Output the (x, y) coordinate of the center of the cell containing the given text.  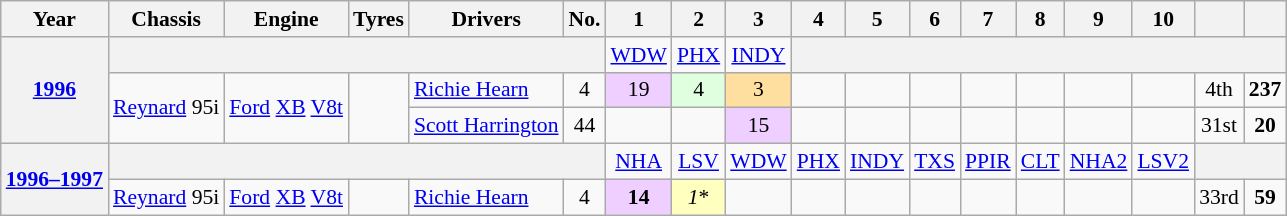
1 (638, 19)
7 (988, 19)
LSV2 (1163, 162)
NHA2 (1099, 162)
TXS (934, 162)
1* (698, 197)
Year (54, 19)
8 (1040, 19)
20 (1266, 126)
4th (1219, 90)
Drivers (486, 19)
PPIR (988, 162)
LSV (698, 162)
9 (1099, 19)
NHA (638, 162)
6 (934, 19)
59 (1266, 197)
2 (698, 19)
No. (585, 19)
1996 (54, 90)
237 (1266, 90)
5 (877, 19)
Scott Harrington (486, 126)
33rd (1219, 197)
Chassis (166, 19)
15 (758, 126)
CLT (1040, 162)
44 (585, 126)
1996–1997 (54, 180)
14 (638, 197)
Tyres (378, 19)
31st (1219, 126)
19 (638, 90)
Engine (286, 19)
10 (1163, 19)
